Return the (x, y) coordinate for the center point of the cell that contains the specified text.  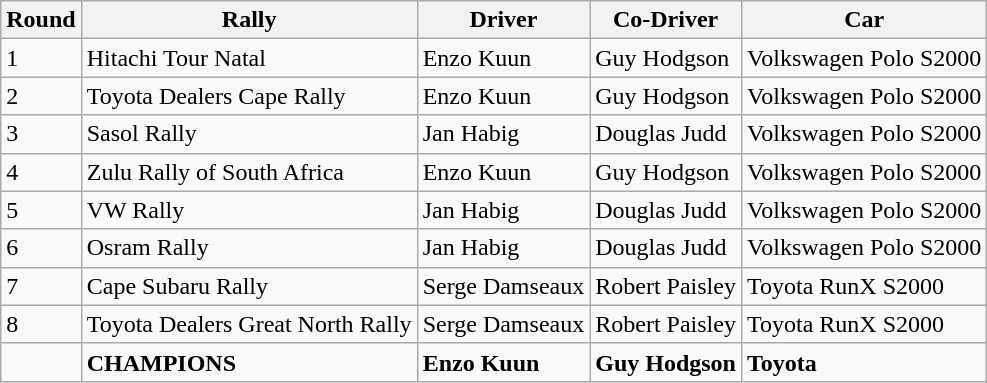
Cape Subaru Rally (249, 286)
2 (41, 96)
7 (41, 286)
5 (41, 210)
Toyota Dealers Cape Rally (249, 96)
6 (41, 248)
3 (41, 134)
Rally (249, 20)
8 (41, 324)
CHAMPIONS (249, 362)
Sasol Rally (249, 134)
Round (41, 20)
Driver (504, 20)
1 (41, 58)
Toyota Dealers Great North Rally (249, 324)
VW Rally (249, 210)
Zulu Rally of South Africa (249, 172)
Car (864, 20)
Co-Driver (666, 20)
4 (41, 172)
Osram Rally (249, 248)
Hitachi Tour Natal (249, 58)
Toyota (864, 362)
